From the cell containing the given text, extract its center point as (x, y) coordinate. 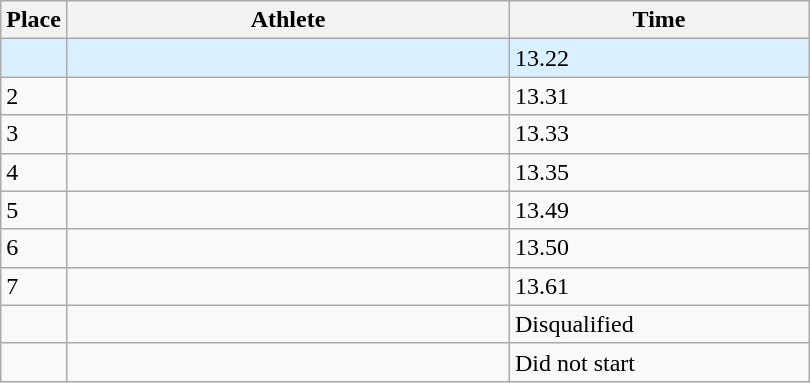
13.35 (660, 172)
Did not start (660, 362)
13.22 (660, 58)
13.50 (660, 248)
4 (34, 172)
13.61 (660, 286)
Place (34, 20)
Athlete (288, 20)
6 (34, 248)
Time (660, 20)
13.49 (660, 210)
3 (34, 134)
13.31 (660, 96)
2 (34, 96)
7 (34, 286)
5 (34, 210)
13.33 (660, 134)
Disqualified (660, 324)
